From the cell containing the given text, extract its center point as [X, Y] coordinate. 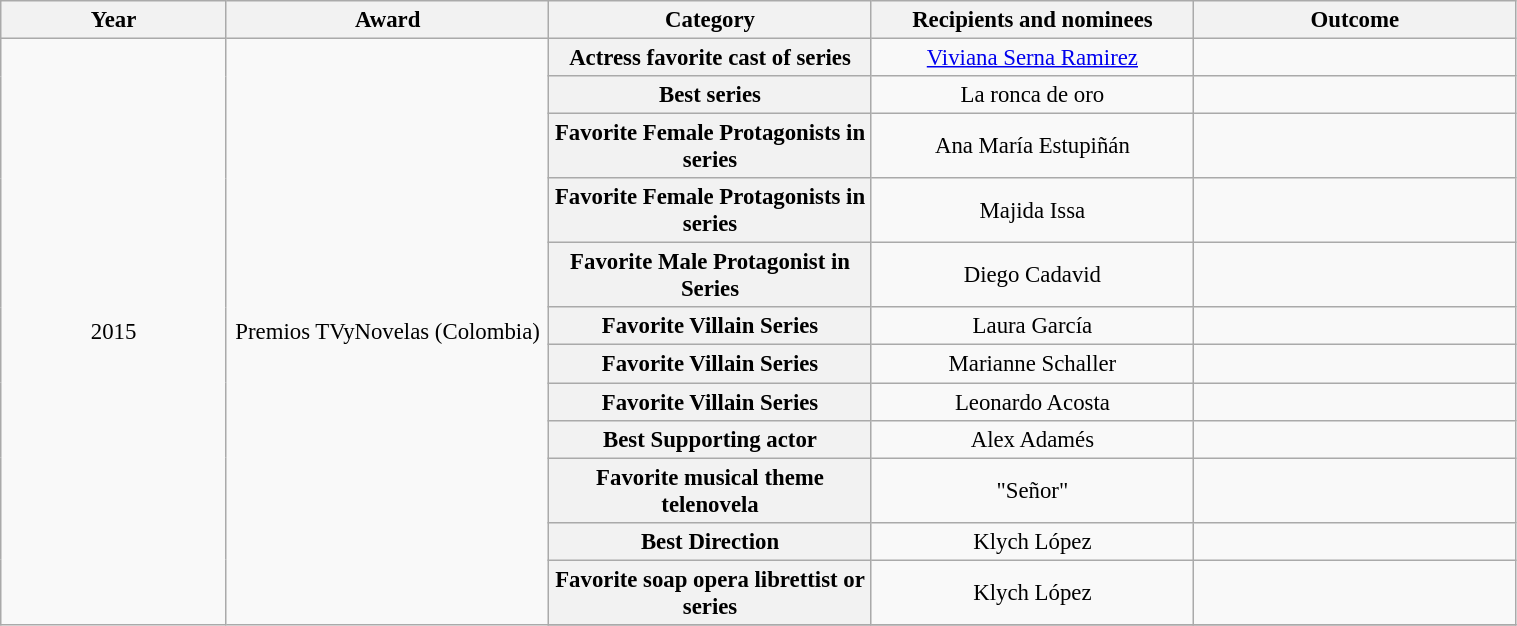
Category [710, 20]
Year [114, 20]
Diego Cadavid [1032, 276]
Alex Adamés [1032, 439]
Favorite soap opera librettist or series [710, 592]
"Señor" [1032, 490]
Best Direction [710, 541]
Leonardo Acosta [1032, 402]
Best series [710, 95]
Laura García [1032, 327]
La ronca de oro [1032, 95]
Recipients and nominees [1032, 20]
Favorite musical theme telenovela [710, 490]
Award [387, 20]
Actress favorite cast of series [710, 58]
Marianne Schaller [1032, 364]
Outcome [1355, 20]
Best Supporting actor [710, 439]
2015 [114, 332]
Viviana Serna Ramirez [1032, 58]
Ana María Estupiñán [1032, 146]
Favorite Male Protagonist in Series [710, 276]
Premios TVyNovelas (Colombia) [387, 332]
Majida Issa [1032, 210]
